Find where the given text appears and provide that cell's center as [x, y] coordinate. 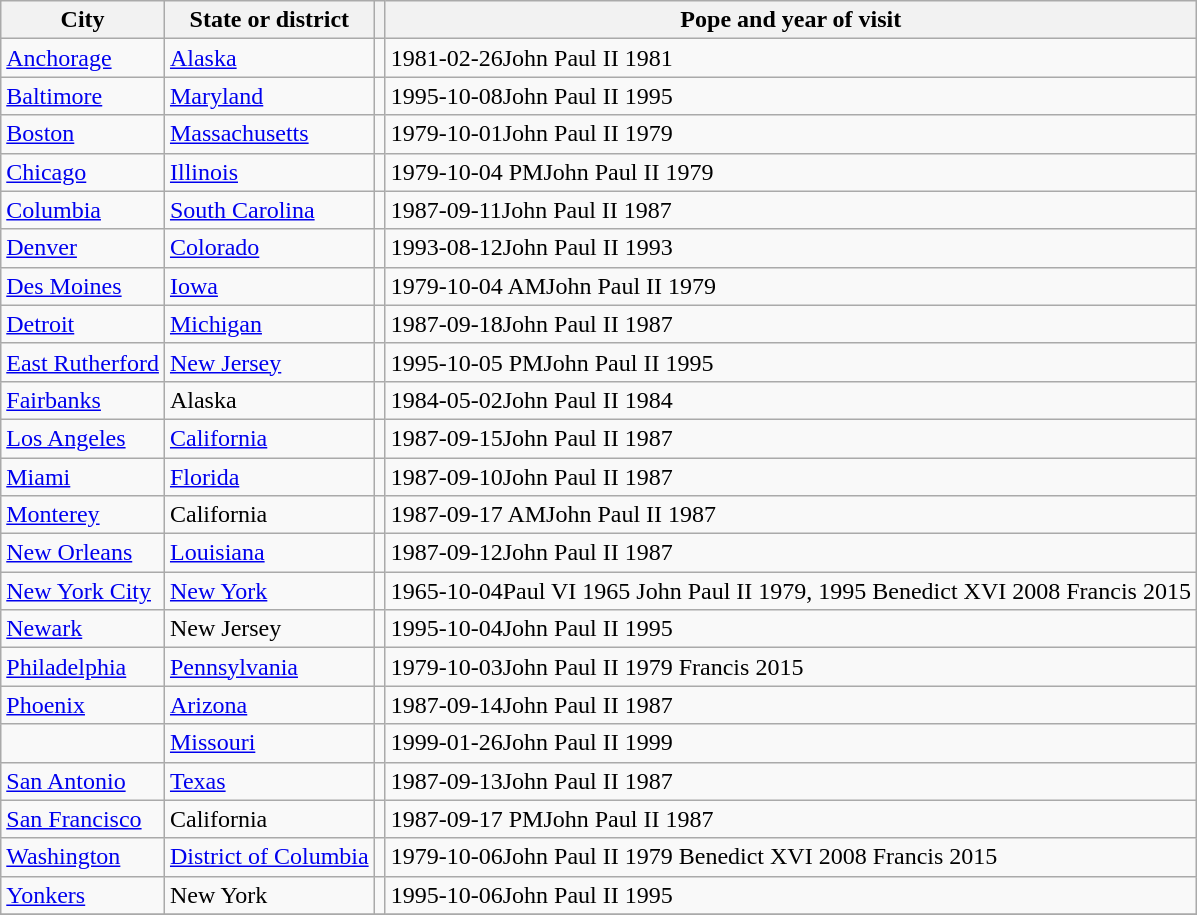
City [83, 20]
1995-10-06John Paul II 1995 [790, 895]
Louisiana [269, 553]
1979-10-06John Paul II 1979 Benedict XVI 2008 Francis 2015 [790, 857]
Texas [269, 781]
1987-09-15John Paul II 1987 [790, 438]
State or district [269, 20]
Baltimore [83, 96]
1987-09-10John Paul II 1987 [790, 477]
1987-09-12John Paul II 1987 [790, 553]
Yonkers [83, 895]
1981-02-26John Paul II 1981 [790, 58]
1995-10-05 PMJohn Paul II 1995 [790, 362]
1995-10-04John Paul II 1995 [790, 629]
Des Moines [83, 286]
1987-09-14John Paul II 1987 [790, 705]
Columbia [83, 210]
South Carolina [269, 210]
1995-10-08John Paul II 1995 [790, 96]
Maryland [269, 96]
Phoenix [83, 705]
Monterey [83, 515]
1987-09-18John Paul II 1987 [790, 324]
District of Columbia [269, 857]
Denver [83, 248]
San Antonio [83, 781]
New Orleans [83, 553]
1987-09-17 AMJohn Paul II 1987 [790, 515]
Chicago [83, 172]
1993-08-12John Paul II 1993 [790, 248]
Boston [83, 134]
1984-05-02John Paul II 1984 [790, 400]
Arizona [269, 705]
Newark [83, 629]
1979-10-01John Paul II 1979 [790, 134]
Anchorage [83, 58]
Illinois [269, 172]
Massachusetts [269, 134]
San Francisco [83, 819]
Pennsylvania [269, 667]
Los Angeles [83, 438]
Fairbanks [83, 400]
New York City [83, 591]
1979-10-03John Paul II 1979 Francis 2015 [790, 667]
1999-01-26John Paul II 1999 [790, 743]
1979-10-04 PMJohn Paul II 1979 [790, 172]
Missouri [269, 743]
1987-09-11John Paul II 1987 [790, 210]
1987-09-13John Paul II 1987 [790, 781]
Detroit [83, 324]
Miami [83, 477]
1979-10-04 AMJohn Paul II 1979 [790, 286]
Florida [269, 477]
Pope and year of visit [790, 20]
Michigan [269, 324]
Iowa [269, 286]
East Rutherford [83, 362]
1965-10-04Paul VI 1965 John Paul II 1979, 1995 Benedict XVI 2008 Francis 2015 [790, 591]
Philadelphia [83, 667]
1987-09-17 PMJohn Paul II 1987 [790, 819]
Colorado [269, 248]
Washington [83, 857]
